Capture the cell that displays the provided text and extract its (X, Y) central coordinate. 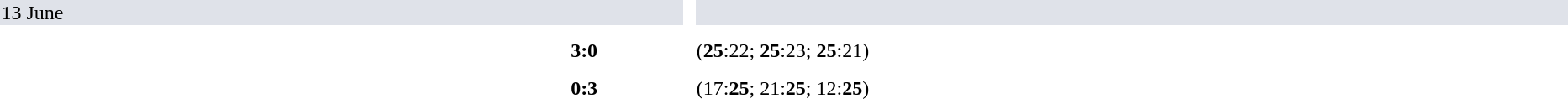
(25:22; 25:23; 25:21) (1131, 50)
13 June (341, 13)
3:0 (584, 50)
